Identify which cell holds the provided text, then report its (X, Y) central coordinate. 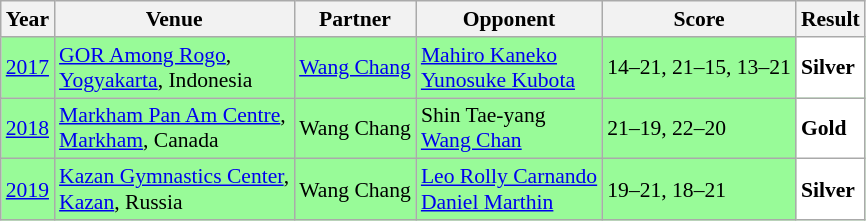
2019 (28, 190)
Mahiro Kaneko Yunosuke Kubota (509, 68)
Opponent (509, 19)
Venue (174, 19)
14–21, 21–15, 13–21 (699, 68)
Year (28, 19)
2018 (28, 128)
Leo Rolly Carnando Daniel Marthin (509, 190)
Kazan Gymnastics Center,Kazan, Russia (174, 190)
2017 (28, 68)
Result (830, 19)
Gold (830, 128)
GOR Among Rogo,Yogyakarta, Indonesia (174, 68)
Partner (355, 19)
Markham Pan Am Centre,Markham, Canada (174, 128)
Score (699, 19)
Shin Tae-yang Wang Chan (509, 128)
19–21, 18–21 (699, 190)
21–19, 22–20 (699, 128)
